Locate the cell with the specified text and output its [X, Y] center coordinate. 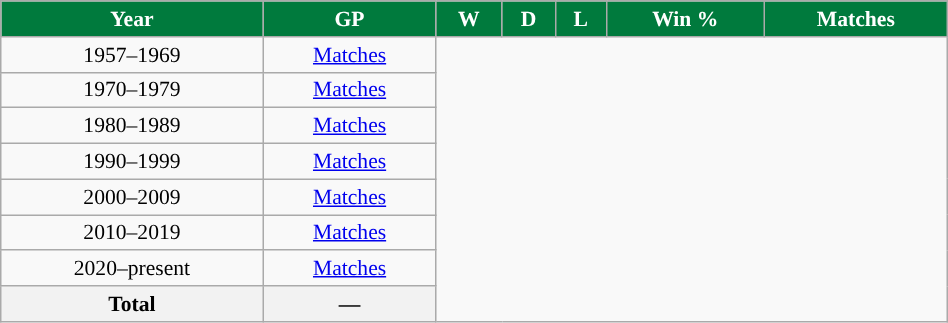
1980–1989 [132, 126]
2010–2019 [132, 233]
Total [132, 304]
2000–2009 [132, 197]
2020–present [132, 269]
Win % [685, 19]
W [469, 19]
1957–1969 [132, 55]
L [580, 19]
1970–1979 [132, 90]
1990–1999 [132, 162]
D [528, 19]
— [350, 304]
Year [132, 19]
GP [350, 19]
